Extract the (X, Y) coordinate from the center of the cell holding the provided text.  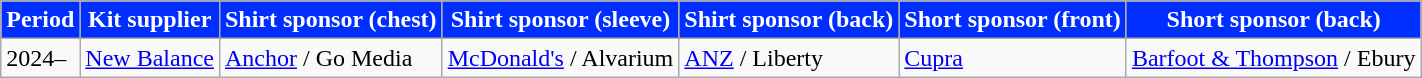
Shirt sponsor (sleeve) (560, 20)
Shirt sponsor (chest) (330, 20)
Cupra (1013, 58)
Anchor / Go Media (330, 58)
McDonald's / Alvarium (560, 58)
Period (40, 20)
Short sponsor (back) (1274, 20)
Barfoot & Thompson / Ebury (1274, 58)
ANZ / Liberty (789, 58)
Kit supplier (150, 20)
New Balance (150, 58)
Shirt sponsor (back) (789, 20)
Short sponsor (front) (1013, 20)
2024– (40, 58)
